Provide the [x, y] coordinate of the cell's center where the given text is located.  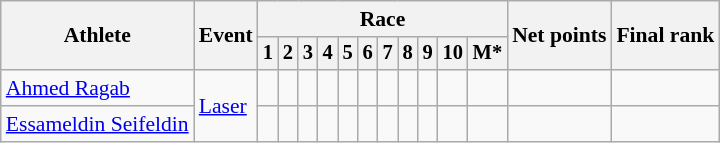
2 [288, 54]
9 [428, 54]
1 [268, 54]
3 [308, 54]
6 [368, 54]
Race [382, 19]
Final rank [665, 36]
Ahmed Ragab [98, 88]
Laser [226, 106]
Essameldin Seifeldin [98, 124]
10 [453, 54]
M* [488, 54]
Event [226, 36]
Athlete [98, 36]
8 [408, 54]
Net points [559, 36]
7 [388, 54]
5 [348, 54]
4 [328, 54]
